Scan for the cell matching the given text and deliver its (x, y) coordinate at center. 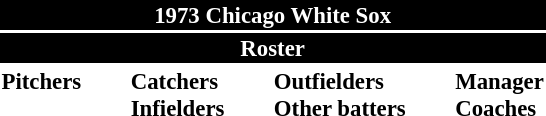
1973 Chicago White Sox (272, 15)
Roster (272, 48)
